Detect which cell encompasses the target text, then output its (x, y) center coordinate. 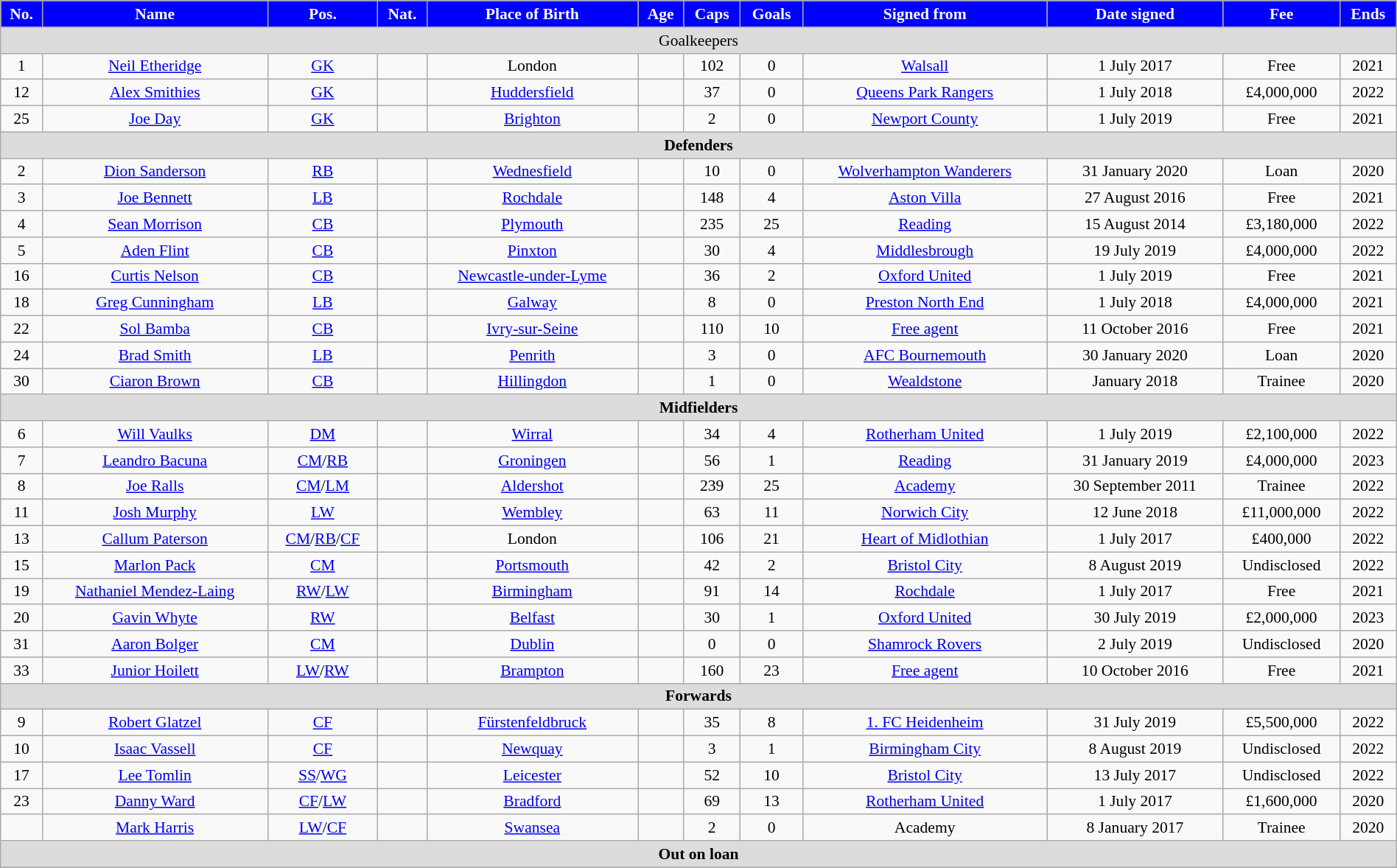
Birmingham City (925, 749)
Forwards (698, 696)
30 January 2020 (1135, 355)
30 July 2019 (1135, 618)
Junior Hoilett (155, 671)
19 July 2019 (1135, 251)
LW/RW (323, 671)
Aldershot (532, 486)
17 (22, 775)
£400,000 (1281, 539)
Joe Day (155, 119)
Fee (1281, 14)
Will Vaulks (155, 434)
Bradford (532, 802)
Name (155, 14)
Wolverhampton Wanderers (925, 172)
£3,180,000 (1281, 224)
No. (22, 14)
10 October 2016 (1135, 671)
Ends (1368, 14)
Gavin Whyte (155, 618)
56 (712, 461)
42 (712, 565)
Dublin (532, 644)
Plymouth (532, 224)
9 (22, 723)
27 August 2016 (1135, 198)
Pinxton (532, 251)
£1,600,000 (1281, 802)
Joe Bennett (155, 198)
Sean Morrison (155, 224)
Shamrock Rovers (925, 644)
Norwich City (925, 513)
Wembley (532, 513)
235 (712, 224)
Hillingdon (532, 382)
Brad Smith (155, 355)
30 September 2011 (1135, 486)
14 (772, 592)
21 (772, 539)
34 (712, 434)
31 January 2020 (1135, 172)
Lee Tomlin (155, 775)
£2,100,000 (1281, 434)
7 (22, 461)
Heart of Midlothian (925, 539)
12 June 2018 (1135, 513)
SS/WG (323, 775)
Queens Park Rangers (925, 93)
160 (712, 671)
20 (22, 618)
239 (712, 486)
Wednesfield (532, 172)
35 (712, 723)
Preston North End (925, 303)
CF/LW (323, 802)
Birmingham (532, 592)
8 January 2017 (1135, 828)
1. FC Heidenheim (925, 723)
Portsmouth (532, 565)
Aden Flint (155, 251)
Swansea (532, 828)
33 (22, 671)
Middlesbrough (925, 251)
Goalkeepers (698, 41)
Pos. (323, 14)
£2,000,000 (1281, 618)
Wealdstone (925, 382)
Joe Ralls (155, 486)
15 (22, 565)
Belfast (532, 618)
Josh Murphy (155, 513)
Ciaron Brown (155, 382)
Penrith (532, 355)
6 (22, 434)
102 (712, 66)
Nathaniel Mendez-Laing (155, 592)
Caps (712, 14)
£5,500,000 (1281, 723)
31 January 2019 (1135, 461)
DM (323, 434)
Sol Bamba (155, 329)
RW (323, 618)
Brighton (532, 119)
Aston Villa (925, 198)
52 (712, 775)
148 (712, 198)
16 (22, 276)
15 August 2014 (1135, 224)
January 2018 (1135, 382)
Groningen (532, 461)
£11,000,000 (1281, 513)
Goals (772, 14)
Aaron Bolger (155, 644)
31 July 2019 (1135, 723)
Defenders (698, 145)
91 (712, 592)
Brampton (532, 671)
Leicester (532, 775)
Walsall (925, 66)
LW/CF (323, 828)
12 (22, 93)
Alex Smithies (155, 93)
RB (323, 172)
11 October 2016 (1135, 329)
Galway (532, 303)
Signed from (925, 14)
Huddersfield (532, 93)
22 (22, 329)
LW (323, 513)
Dion Sanderson (155, 172)
Isaac Vassell (155, 749)
Robert Glatzel (155, 723)
RW/LW (323, 592)
110 (712, 329)
Leandro Bacuna (155, 461)
Out on loan (698, 854)
69 (712, 802)
Wirral (532, 434)
24 (22, 355)
Newcastle-under-Lyme (532, 276)
CM/RB/CF (323, 539)
18 (22, 303)
13 July 2017 (1135, 775)
CM/RB (323, 461)
Marlon Pack (155, 565)
Newquay (532, 749)
Place of Birth (532, 14)
Callum Paterson (155, 539)
Fürstenfeldbruck (532, 723)
Date signed (1135, 14)
106 (712, 539)
Age (661, 14)
37 (712, 93)
36 (712, 276)
Curtis Nelson (155, 276)
Greg Cunningham (155, 303)
Midfielders (698, 408)
Ivry-sur-Seine (532, 329)
Danny Ward (155, 802)
Nat. (402, 14)
Mark Harris (155, 828)
Neil Etheridge (155, 66)
5 (22, 251)
AFC Bournemouth (925, 355)
63 (712, 513)
CM/LM (323, 486)
31 (22, 644)
Newport County (925, 119)
2 July 2019 (1135, 644)
19 (22, 592)
